Detect which cell encompasses the target text, then output its [x, y] center coordinate. 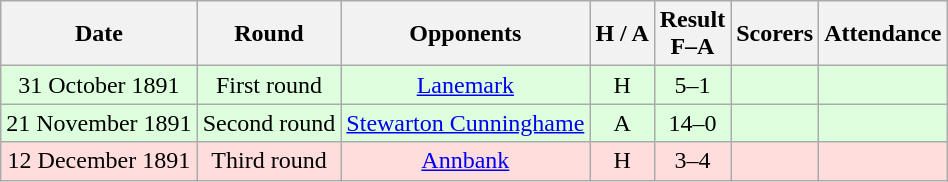
Round [269, 34]
A [622, 123]
31 October 1891 [99, 85]
3–4 [692, 161]
14–0 [692, 123]
Third round [269, 161]
Stewarton Cunninghame [466, 123]
H / A [622, 34]
Scorers [775, 34]
Annbank [466, 161]
Attendance [883, 34]
First round [269, 85]
5–1 [692, 85]
21 November 1891 [99, 123]
Opponents [466, 34]
Date [99, 34]
ResultF–A [692, 34]
12 December 1891 [99, 161]
Second round [269, 123]
Lanemark [466, 85]
